Locate the cell with the specified text and output its (X, Y) center coordinate. 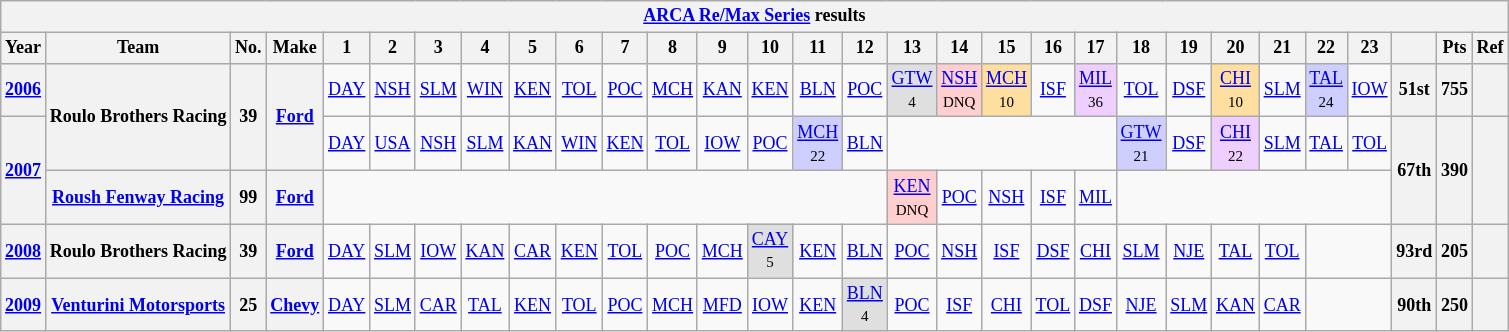
9 (722, 48)
KENDNQ (912, 197)
NSHDNQ (960, 90)
2008 (24, 251)
TAL24 (1326, 90)
GTW21 (1141, 144)
90th (1414, 305)
Year (24, 48)
ARCA Re/Max Series results (754, 16)
14 (960, 48)
23 (1370, 48)
1 (347, 48)
16 (1052, 48)
2007 (24, 170)
6 (579, 48)
22 (1326, 48)
25 (248, 305)
Chevy (295, 305)
MFD (722, 305)
Venturini Motorsports (138, 305)
390 (1455, 170)
18 (1141, 48)
USA (393, 144)
3 (438, 48)
BLN4 (866, 305)
51st (1414, 90)
MCH22 (818, 144)
CHI22 (1236, 144)
20 (1236, 48)
MIL (1096, 197)
15 (1007, 48)
No. (248, 48)
Pts (1455, 48)
67th (1414, 170)
4 (485, 48)
8 (673, 48)
2006 (24, 90)
12 (866, 48)
Ref (1490, 48)
10 (770, 48)
5 (533, 48)
7 (625, 48)
19 (1189, 48)
Roush Fenway Racing (138, 197)
2009 (24, 305)
93rd (1414, 251)
99 (248, 197)
13 (912, 48)
MIL36 (1096, 90)
250 (1455, 305)
MCH10 (1007, 90)
2 (393, 48)
Make (295, 48)
17 (1096, 48)
CHI10 (1236, 90)
Team (138, 48)
21 (1282, 48)
205 (1455, 251)
755 (1455, 90)
11 (818, 48)
CAY5 (770, 251)
GTW4 (912, 90)
